Find where the given text appears and provide that cell's center as [x, y] coordinate. 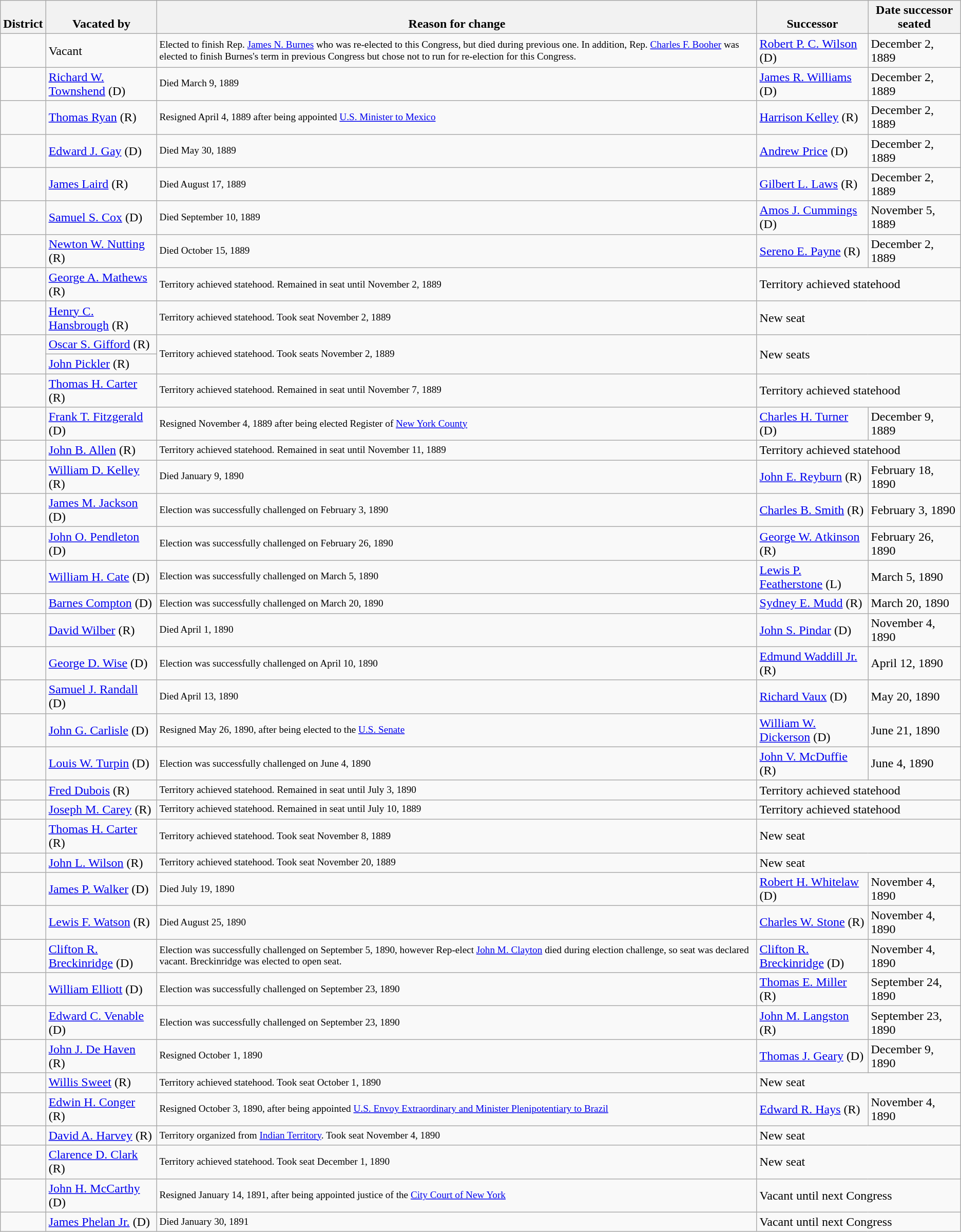
Edward R. Hays (R) [812, 1109]
Territory achieved statehood. Took seat November 2, 1889 [457, 317]
Gilbert L. Laws (R) [812, 184]
Died May 30, 1889 [457, 151]
Thomas Ryan (R) [102, 117]
Territory achieved statehood. Took seat November 8, 1889 [457, 836]
Robert H. Whitelaw (D) [812, 889]
Barnes Compton (D) [102, 603]
Died July 19, 1890 [457, 889]
Election was successfully challenged on June 4, 1890 [457, 763]
Sydney E. Mudd (R) [812, 603]
Robert P. C. Wilson (D) [812, 50]
David A. Harvey (R) [102, 1135]
December 9, 1890 [914, 1056]
John J. De Haven (R) [102, 1056]
Samuel S. Cox (D) [102, 218]
John H. McCarthy (D) [102, 1196]
John M. Langston (R) [812, 1023]
Date successor seated [914, 17]
April 12, 1890 [914, 664]
James R. Williams (D) [812, 84]
Died August 25, 1890 [457, 922]
Lewis F. Watson (R) [102, 922]
George W. Atkinson (R) [812, 543]
Resigned January 14, 1891, after being appointed justice of the City Court of New York [457, 1196]
Edmund Waddill Jr. (R) [812, 664]
Territory achieved statehood. Took seat December 1, 1890 [457, 1162]
Election was successfully challenged on February 26, 1890 [457, 543]
Sereno E. Payne (R) [812, 251]
Edward J. Gay (D) [102, 151]
February 18, 1890 [914, 477]
William H. Cate (D) [102, 577]
Charles H. Turner (D) [812, 424]
Vacant [102, 50]
Thomas E. Miller (R) [812, 989]
Edwin H. Conger (R) [102, 1109]
September 23, 1890 [914, 1023]
George A. Mathews (R) [102, 285]
John O. Pendleton (D) [102, 543]
Died January 30, 1891 [457, 1222]
Election was successfully challenged on March 5, 1890 [457, 577]
George D. Wise (D) [102, 664]
May 20, 1890 [914, 696]
June 21, 1890 [914, 730]
John B. Allen (R) [102, 450]
Territory achieved statehood. Took seat November 20, 1889 [457, 862]
Resigned April 4, 1889 after being appointed U.S. Minister to Mexico [457, 117]
Lewis P. Featherstone (L) [812, 577]
Edward C. Venable (D) [102, 1023]
Resigned October 1, 1890 [457, 1056]
District [23, 17]
Election was successfully challenged on March 20, 1890 [457, 603]
Louis W. Turpin (D) [102, 763]
John L. Wilson (R) [102, 862]
Died October 15, 1889 [457, 251]
February 26, 1890 [914, 543]
Territory achieved statehood. Remained in seat until July 3, 1890 [457, 790]
Charles W. Stone (R) [812, 922]
Election was successfully challenged on April 10, 1890 [457, 664]
Died September 10, 1889 [457, 218]
Henry C. Hansbrough (R) [102, 317]
Reason for change [457, 17]
James Laird (R) [102, 184]
Died April 1, 1890 [457, 630]
Frank T. Fitzgerald (D) [102, 424]
Territory organized from Indian Territory. Took seat November 4, 1890 [457, 1135]
Election was successfully challenged on February 3, 1890 [457, 510]
New seats [858, 354]
Successor [812, 17]
William Elliott (D) [102, 989]
Territory achieved statehood. Took seat October 1, 1890 [457, 1083]
David Wilber (R) [102, 630]
March 20, 1890 [914, 603]
John G. Carlisle (D) [102, 730]
Clarence D. Clark (R) [102, 1162]
Fred Dubois (R) [102, 790]
March 5, 1890 [914, 577]
Territory achieved statehood. Remained in seat until November 2, 1889 [457, 285]
December 9, 1889 [914, 424]
Harrison Kelley (R) [812, 117]
February 3, 1890 [914, 510]
William D. Kelley (R) [102, 477]
November 5, 1889 [914, 218]
Resigned May 26, 1890, after being elected to the U.S. Senate [457, 730]
James P. Walker (D) [102, 889]
John S. Pindar (D) [812, 630]
James Phelan Jr. (D) [102, 1222]
Richard W. Townshend (D) [102, 84]
Willis Sweet (R) [102, 1083]
John Pickler (R) [102, 364]
John V. McDuffie (R) [812, 763]
Died August 17, 1889 [457, 184]
Died January 9, 1890 [457, 477]
Charles B. Smith (R) [812, 510]
Joseph M. Carey (R) [102, 809]
Territory achieved statehood. Remained in seat until July 10, 1889 [457, 809]
Newton W. Nutting (R) [102, 251]
William W. Dickerson (D) [812, 730]
Amos J. Cummings (D) [812, 218]
Territory achieved statehood. Remained in seat until November 7, 1889 [457, 390]
Resigned October 3, 1890, after being appointed U.S. Envoy Extraordinary and Minister Plenipotentiary to Brazil [457, 1109]
Territory achieved statehood. Took seats November 2, 1889 [457, 354]
Thomas J. Geary (D) [812, 1056]
Samuel J. Randall (D) [102, 696]
James M. Jackson (D) [102, 510]
Resigned November 4, 1889 after being elected Register of New York County [457, 424]
September 24, 1890 [914, 989]
Territory achieved statehood. Remained in seat until November 11, 1889 [457, 450]
John E. Reyburn (R) [812, 477]
Andrew Price (D) [812, 151]
Died March 9, 1889 [457, 84]
Richard Vaux (D) [812, 696]
June 4, 1890 [914, 763]
Died April 13, 1890 [457, 696]
Vacated by [102, 17]
Oscar S. Gifford (R) [102, 344]
